Determine the [x, y] coordinate at the center of the cell enclosing the given text.  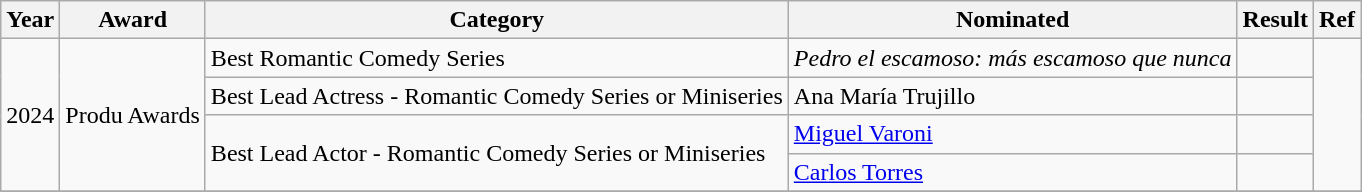
Result [1275, 20]
Ana María Trujillo [1012, 96]
Produ Awards [133, 115]
Best Lead Actress - Romantic Comedy Series or Miniseries [496, 96]
Year [30, 20]
Award [133, 20]
2024 [30, 115]
Nominated [1012, 20]
Pedro el escamoso: más escamoso que nunca [1012, 58]
Ref [1336, 20]
Best Romantic Comedy Series [496, 58]
Carlos Torres [1012, 172]
Miguel Varoni [1012, 134]
Best Lead Actor - Romantic Comedy Series or Miniseries [496, 153]
Category [496, 20]
